Detect which cell encompasses the target text, then output its [x, y] center coordinate. 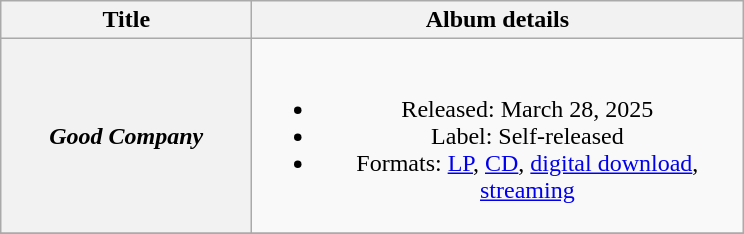
Good Company [126, 136]
Released: March 28, 2025Label: Self-releasedFormats: LP, CD, digital download, streaming [498, 136]
Album details [498, 20]
Title [126, 20]
